Capture the cell that displays the provided text and extract its [X, Y] central coordinate. 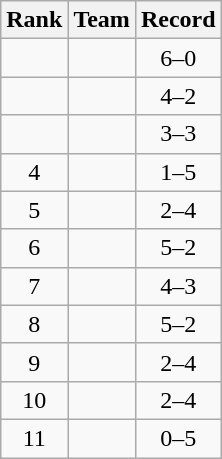
Team [102, 20]
7 [34, 286]
8 [34, 324]
4 [34, 172]
6 [34, 248]
4–3 [178, 286]
9 [34, 362]
Rank [34, 20]
3–3 [178, 134]
1–5 [178, 172]
10 [34, 400]
0–5 [178, 438]
5 [34, 210]
Record [178, 20]
6–0 [178, 58]
11 [34, 438]
4–2 [178, 96]
